From the cell containing the given text, extract its center point as [X, Y] coordinate. 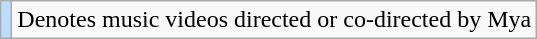
Denotes music videos directed or co-directed by Mya [274, 20]
